Extract the [x, y] coordinate from the center of the cell holding the provided text.  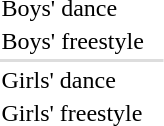
Boys' freestyle [72, 41]
Girls' dance [72, 80]
